Provide the [x, y] coordinate of the cell's center where the given text is located.  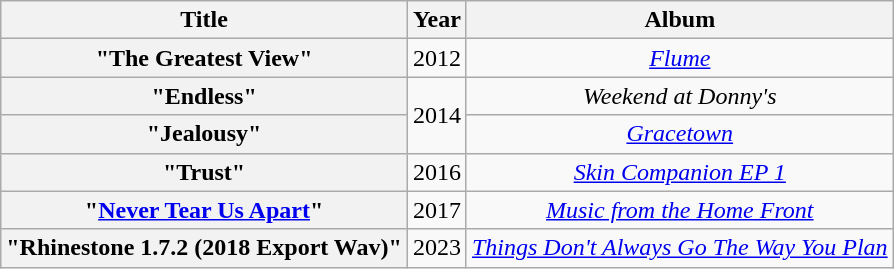
Skin Companion EP 1 [680, 172]
Flume [680, 58]
2023 [436, 248]
2012 [436, 58]
"Never Tear Us Apart" [204, 210]
Things Don't Always Go The Way You Plan [680, 248]
Weekend at Donny's [680, 96]
Year [436, 20]
"The Greatest View" [204, 58]
"Jealousy" [204, 134]
Music from the Home Front [680, 210]
Title [204, 20]
"Trust" [204, 172]
2014 [436, 115]
"Rhinestone 1.7.2 (2018 Export Wav)" [204, 248]
Album [680, 20]
2017 [436, 210]
"Endless" [204, 96]
Gracetown [680, 134]
2016 [436, 172]
